Return (x, y) of the center of cell containing provided text 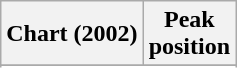
Peakposition (189, 34)
Chart (2002) (72, 34)
